Scan for the cell matching the given text and deliver its [X, Y] coordinate at center. 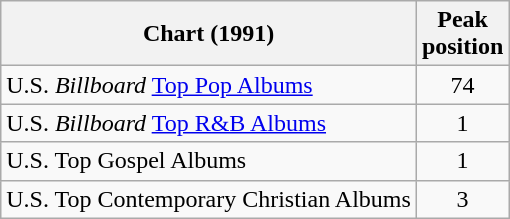
U.S. Billboard Top R&B Albums [209, 123]
U.S. Top Contemporary Christian Albums [209, 199]
Chart (1991) [209, 34]
Peakposition [462, 34]
74 [462, 85]
U.S. Billboard Top Pop Albums [209, 85]
U.S. Top Gospel Albums [209, 161]
3 [462, 199]
